Determine the (x, y) coordinate at the center of the cell enclosing the given text.  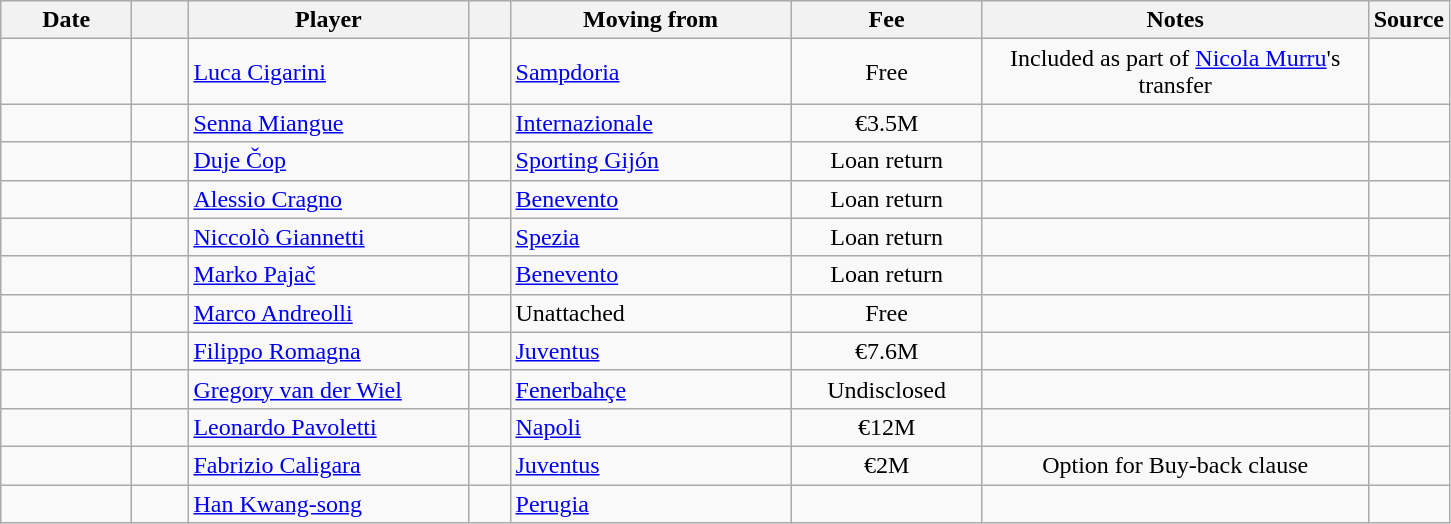
€2M (886, 465)
Sampdoria (650, 72)
Duje Čop (328, 161)
Player (328, 20)
Marco Andreolli (328, 313)
Luca Cigarini (328, 72)
Leonardo Pavoletti (328, 427)
Notes (1175, 20)
Sporting Gijón (650, 161)
Option for Buy-back clause (1175, 465)
Spezia (650, 237)
Moving from (650, 20)
Fee (886, 20)
Gregory van der Wiel (328, 389)
Han Kwang-song (328, 503)
Undisclosed (886, 389)
Included as part of Nicola Murru's transfer (1175, 72)
Unattached (650, 313)
Napoli (650, 427)
Marko Pajač (328, 275)
Perugia (650, 503)
€3.5M (886, 123)
Fenerbahçe (650, 389)
Fabrizio Caligara (328, 465)
Senna Miangue (328, 123)
€7.6M (886, 351)
€12M (886, 427)
Alessio Cragno (328, 199)
Filippo Romagna (328, 351)
Internazionale (650, 123)
Niccolò Giannetti (328, 237)
Source (1408, 20)
Date (66, 20)
